Output the (x, y) coordinate of the center of the cell containing the given text.  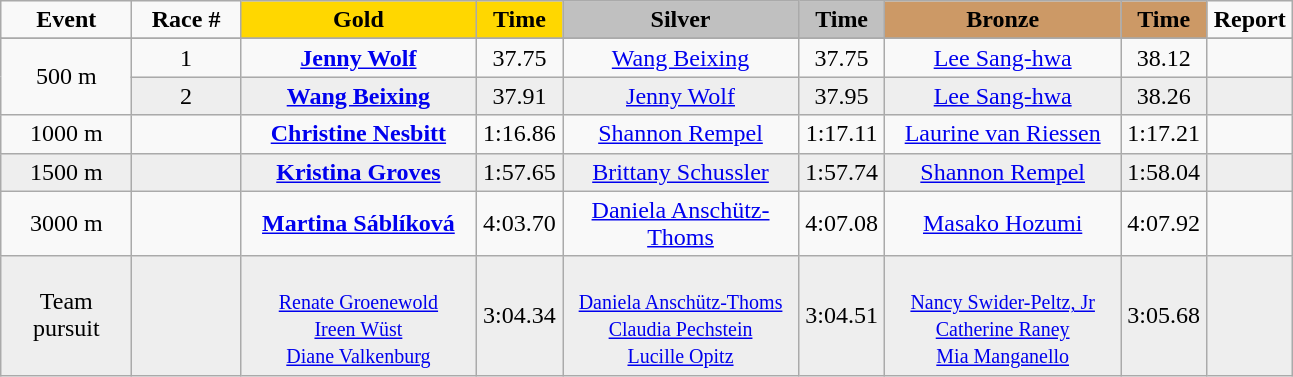
37.91 (519, 96)
1000 m (66, 134)
Gold (358, 20)
500 m (66, 77)
Report (1250, 20)
1:57.65 (519, 172)
1:17.11 (842, 134)
37.95 (842, 96)
38.26 (1164, 96)
Team pursuit (66, 316)
1:17.21 (1164, 134)
3:04.34 (519, 316)
Daniela Anschütz-Thoms (680, 224)
Race # (186, 20)
Silver (680, 20)
1 (186, 58)
Kristina Groves (358, 172)
3000 m (66, 224)
1:58.04 (1164, 172)
1500 m (66, 172)
Daniela Anschütz-ThomsClaudia PechsteinLucille Opitz (680, 316)
Brittany Schussler (680, 172)
2 (186, 96)
Event (66, 20)
Laurine van Riessen (1003, 134)
Martina Sáblíková (358, 224)
1:57.74 (842, 172)
3:05.68 (1164, 316)
3:04.51 (842, 316)
Masako Hozumi (1003, 224)
Bronze (1003, 20)
38.12 (1164, 58)
Christine Nesbitt (358, 134)
4:07.92 (1164, 224)
4:03.70 (519, 224)
4:07.08 (842, 224)
Renate GroenewoldIreen WüstDiane Valkenburg (358, 316)
Nancy Swider-Peltz, JrCatherine RaneyMia Manganello (1003, 316)
1:16.86 (519, 134)
